Identify which cell holds the provided text, then report its (x, y) central coordinate. 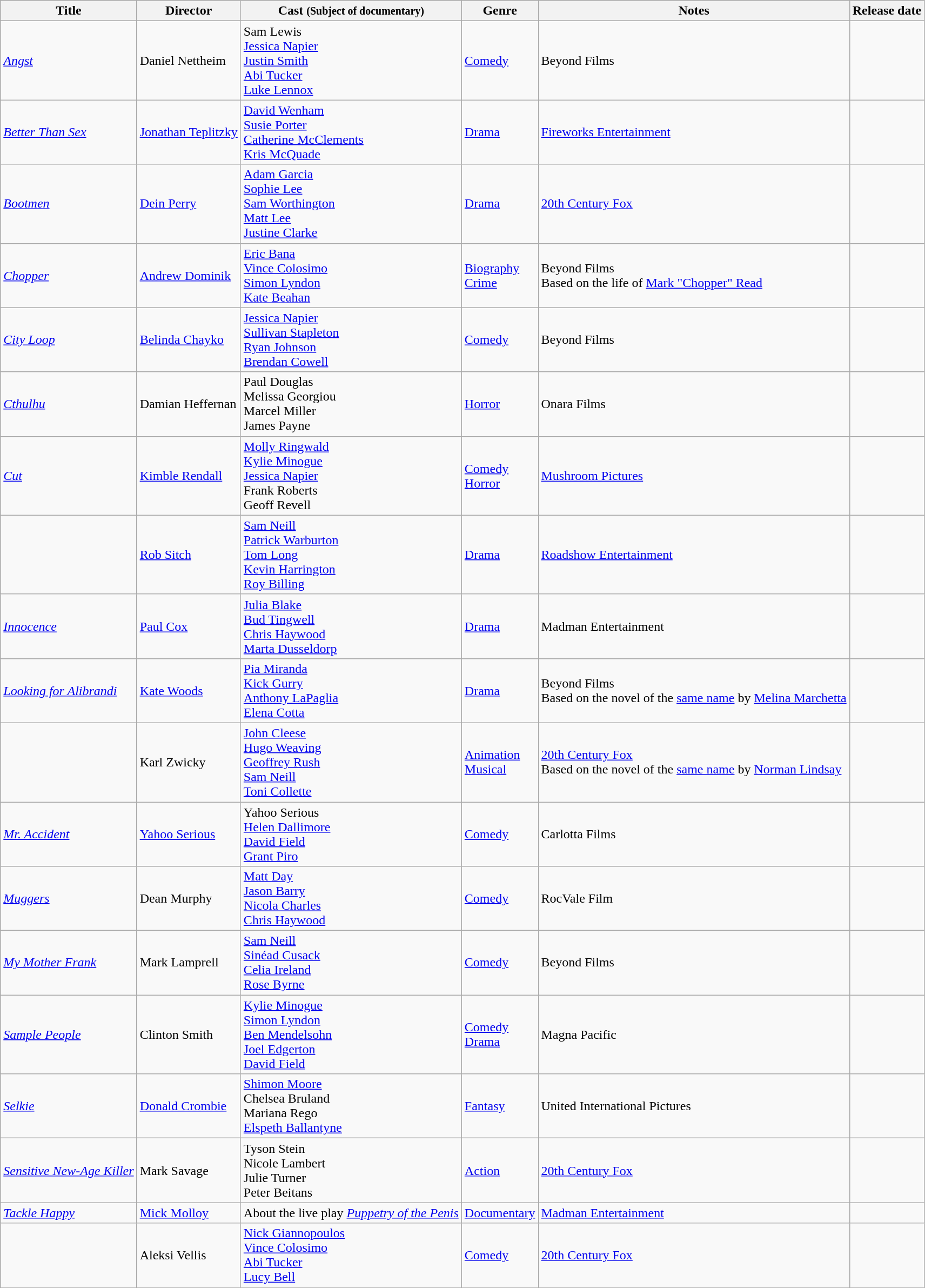
Fantasy (500, 1106)
ComedyDrama (500, 1035)
Tackle Happy (69, 1213)
ComedyHorror (500, 476)
Beyond FilmsBased on the novel of the same name by Melina Marchetta (694, 691)
Sample People (69, 1035)
Belinda Chayko (189, 339)
Horror (500, 404)
Beyond FilmsBased on the life of Mark "Chopper" Read (694, 276)
Jessica NapierSullivan StapletonRyan JohnsonBrendan Cowell (351, 339)
Sensitive New-Age Killer (69, 1171)
My Mother Frank (69, 963)
Paul Cox (189, 626)
Karl Zwicky (189, 762)
Onara Films (694, 404)
Cast (Subject of documentary) (351, 11)
20th Century FoxBased on the novel of the same name by Norman Lindsay (694, 762)
Julia BlakeBud TingwellChris HaywoodMarta Dusseldorp (351, 626)
Dean Murphy (189, 898)
Genre (500, 11)
Notes (694, 11)
David WenhamSusie PorterCatherine McClementsKris McQuade (351, 132)
Clinton Smith (189, 1035)
BiographyCrime (500, 276)
Nick GiannopoulosVince ColosimoAbi TuckerLucy Bell (351, 1255)
Jonathan Teplitzky (189, 132)
Damian Heffernan (189, 404)
Dein Perry (189, 204)
Rob Sitch (189, 555)
Cut (69, 476)
Adam GarciaSophie LeeSam WorthingtonMatt LeeJustine Clarke (351, 204)
Mushroom Pictures (694, 476)
Roadshow Entertainment (694, 555)
Looking for Alibrandi (69, 691)
Angst (69, 61)
Innocence (69, 626)
Title (69, 11)
Mick Molloy (189, 1213)
Mark Savage (189, 1171)
Pia MirandaKick GurryAnthony LaPagliaElena Cotta (351, 691)
AnimationMusical (500, 762)
Magna Pacific (694, 1035)
Sam NeillPatrick WarburtonTom LongKevin HarringtonRoy Billing (351, 555)
Paul DouglasMelissa GeorgiouMarcel MillerJames Payne (351, 404)
Yahoo SeriousHelen DallimoreDavid FieldGrant Piro (351, 835)
Shimon MooreChelsea BrulandMariana RegoElspeth Ballantyne (351, 1106)
Selkie (69, 1106)
About the live play Puppetry of the Penis (351, 1213)
Fireworks Entertainment (694, 132)
Kylie MinogueSimon LyndonBen MendelsohnJoel EdgertonDavid Field (351, 1035)
John CleeseHugo WeavingGeoffrey RushSam NeillToni Collette (351, 762)
Muggers (69, 898)
Release date (887, 11)
Sam LewisJessica NapierJustin SmithAbi TuckerLuke Lennox (351, 61)
Kate Woods (189, 691)
Mr. Accident (69, 835)
Sam NeillSinéad CusackCelia IrelandRose Byrne (351, 963)
Eric BanaVince ColosimoSimon LyndonKate Beahan (351, 276)
Kimble Rendall (189, 476)
Chopper (69, 276)
Yahoo Serious (189, 835)
Bootmen (69, 204)
Better Than Sex (69, 132)
Tyson SteinNicole LambertJulie TurnerPeter Beitans (351, 1171)
Mark Lamprell (189, 963)
Action (500, 1171)
City Loop (69, 339)
Cthulhu (69, 404)
Aleksi Vellis (189, 1255)
United International Pictures (694, 1106)
Documentary (500, 1213)
RocVale Film (694, 898)
Matt DayJason BarryNicola CharlesChris Haywood (351, 898)
Molly RingwaldKylie MinogueJessica NapierFrank RobertsGeoff Revell (351, 476)
Donald Crombie (189, 1106)
Carlotta Films (694, 835)
Daniel Nettheim (189, 61)
Director (189, 11)
Andrew Dominik (189, 276)
